Output the (X, Y) coordinate of the center of the cell containing the given text.  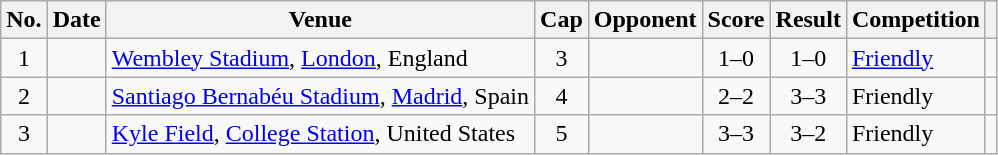
Kyle Field, College Station, United States (320, 134)
Cap (562, 20)
Venue (320, 20)
Opponent (645, 20)
3–2 (808, 134)
Competition (916, 20)
2–2 (736, 96)
4 (562, 96)
Wembley Stadium, London, England (320, 58)
Santiago Bernabéu Stadium, Madrid, Spain (320, 96)
5 (562, 134)
Date (76, 20)
2 (24, 96)
No. (24, 20)
1 (24, 58)
Score (736, 20)
Result (808, 20)
